Output the [X, Y] coordinate of the center of the cell containing the given text.  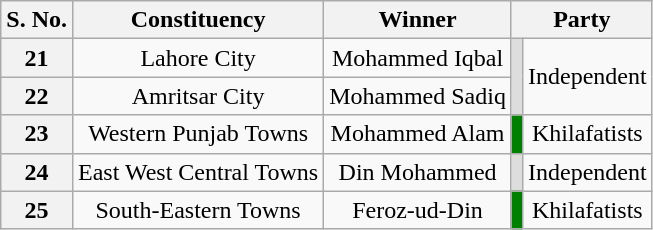
Mohammed Iqbal [418, 58]
Amritsar City [198, 96]
East West Central Towns [198, 172]
S. No. [37, 20]
Winner [418, 20]
Mohammed Sadiq [418, 96]
Western Punjab Towns [198, 134]
24 [37, 172]
22 [37, 96]
South-Eastern Towns [198, 210]
25 [37, 210]
Lahore City [198, 58]
Mohammed Alam [418, 134]
Constituency [198, 20]
21 [37, 58]
Feroz-ud-Din [418, 210]
Party [582, 20]
Din Mohammed [418, 172]
23 [37, 134]
